Search for the cell housing the specified text and yield its (X, Y) center coordinate. 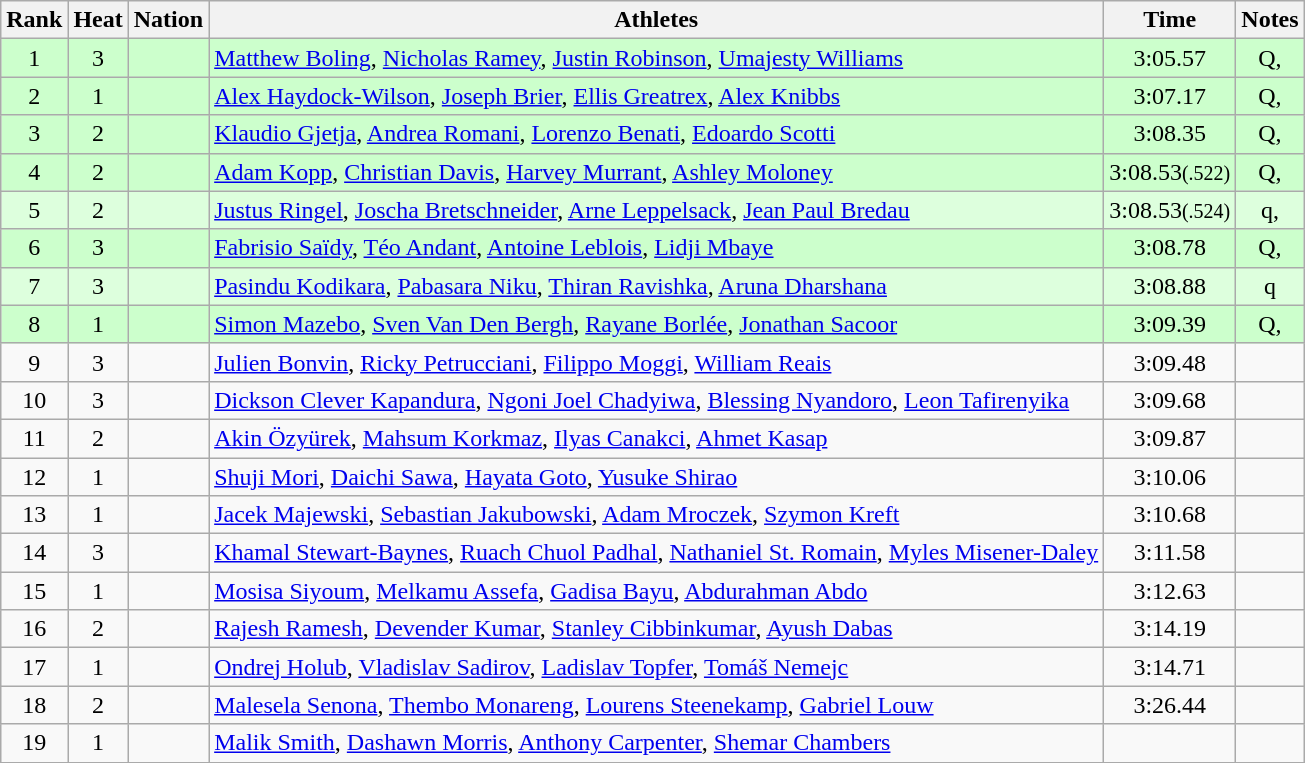
Jacek Majewski, Sebastian Jakubowski, Adam Mroczek, Szymon Kreft (656, 515)
Fabrisio Saïdy, Téo Andant, Antoine Leblois, Lidji Mbaye (656, 248)
q (1270, 286)
Pasindu Kodikara, Pabasara Niku, Thiran Ravishka, Aruna Dharshana (656, 286)
Simon Mazebo, Sven Van Den Bergh, Rayane Borlée, Jonathan Sacoor (656, 324)
3:08.88 (1170, 286)
13 (34, 515)
3:08.53(.522) (1170, 172)
3:14.19 (1170, 629)
Justus Ringel, Joscha Bretschneider, Arne Leppelsack, Jean Paul Bredau (656, 210)
Julien Bonvin, Ricky Petrucciani, Filippo Moggi, William Reais (656, 362)
17 (34, 667)
Nation (168, 20)
3:08.35 (1170, 134)
9 (34, 362)
Rank (34, 20)
Ondrej Holub, Vladislav Sadirov, Ladislav Topfer, Tomáš Nemejc (656, 667)
3:09.68 (1170, 400)
3:08.78 (1170, 248)
16 (34, 629)
3:10.06 (1170, 477)
3:12.63 (1170, 591)
Akin Özyürek, Mahsum Korkmaz, Ilyas Canakci, Ahmet Kasap (656, 438)
3:08.53(.524) (1170, 210)
18 (34, 705)
Matthew Boling, Nicholas Ramey, Justin Robinson, Umajesty Williams (656, 58)
Athletes (656, 20)
3:09.39 (1170, 324)
Rajesh Ramesh, Devender Kumar, Stanley Cibbinkumar, Ayush Dabas (656, 629)
Notes (1270, 20)
3:26.44 (1170, 705)
Khamal Stewart-Baynes, Ruach Chuol Padhal, Nathaniel St. Romain, Myles Misener-Daley (656, 553)
3:07.17 (1170, 96)
12 (34, 477)
Klaudio Gjetja, Andrea Romani, Lorenzo Benati, Edoardo Scotti (656, 134)
3:09.87 (1170, 438)
14 (34, 553)
3:11.58 (1170, 553)
15 (34, 591)
8 (34, 324)
Malesela Senona, Thembo Monareng, Lourens Steenekamp, Gabriel Louw (656, 705)
10 (34, 400)
5 (34, 210)
11 (34, 438)
3:10.68 (1170, 515)
3:09.48 (1170, 362)
Dickson Clever Kapandura, Ngoni Joel Chadyiwa, Blessing Nyandoro, Leon Tafirenyika (656, 400)
19 (34, 743)
Heat (98, 20)
Time (1170, 20)
3:14.71 (1170, 667)
Alex Haydock-Wilson, Joseph Brier, Ellis Greatrex, Alex Knibbs (656, 96)
7 (34, 286)
Adam Kopp, Christian Davis, Harvey Murrant, Ashley Moloney (656, 172)
Shuji Mori, Daichi Sawa, Hayata Goto, Yusuke Shirao (656, 477)
Malik Smith, Dashawn Morris, Anthony Carpenter, Shemar Chambers (656, 743)
q, (1270, 210)
Mosisa Siyoum, Melkamu Assefa, Gadisa Bayu, Abdurahman Abdo (656, 591)
6 (34, 248)
3:05.57 (1170, 58)
4 (34, 172)
